Output the [X, Y] coordinate of the center of the cell containing the given text.  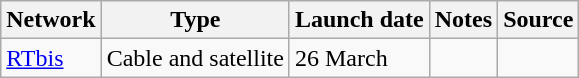
Type [195, 20]
Notes [463, 20]
Network [51, 20]
26 March [359, 58]
Source [538, 20]
RTbis [51, 58]
Cable and satellite [195, 58]
Launch date [359, 20]
